Search for the cell housing the specified text and yield its (X, Y) center coordinate. 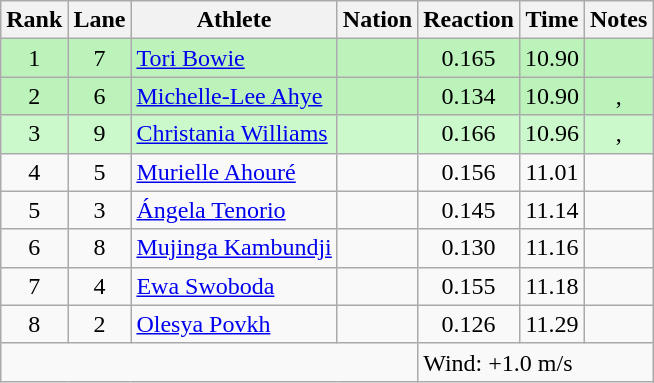
Nation (377, 20)
Rank (34, 20)
Reaction (469, 20)
0.156 (469, 172)
9 (100, 134)
11.29 (552, 324)
0.155 (469, 286)
Wind: +1.0 m/s (536, 362)
0.166 (469, 134)
Christania Williams (234, 134)
Ewa Swoboda (234, 286)
Michelle-Lee Ahye (234, 96)
11.01 (552, 172)
Tori Bowie (234, 58)
Athlete (234, 20)
Lane (100, 20)
Ángela Tenorio (234, 210)
0.126 (469, 324)
Time (552, 20)
Mujinga Kambundji (234, 248)
0.134 (469, 96)
11.18 (552, 286)
1 (34, 58)
0.165 (469, 58)
0.130 (469, 248)
Olesya Povkh (234, 324)
Notes (619, 20)
0.145 (469, 210)
11.14 (552, 210)
10.96 (552, 134)
11.16 (552, 248)
Murielle Ahouré (234, 172)
